Detect which cell encompasses the target text, then output its (X, Y) center coordinate. 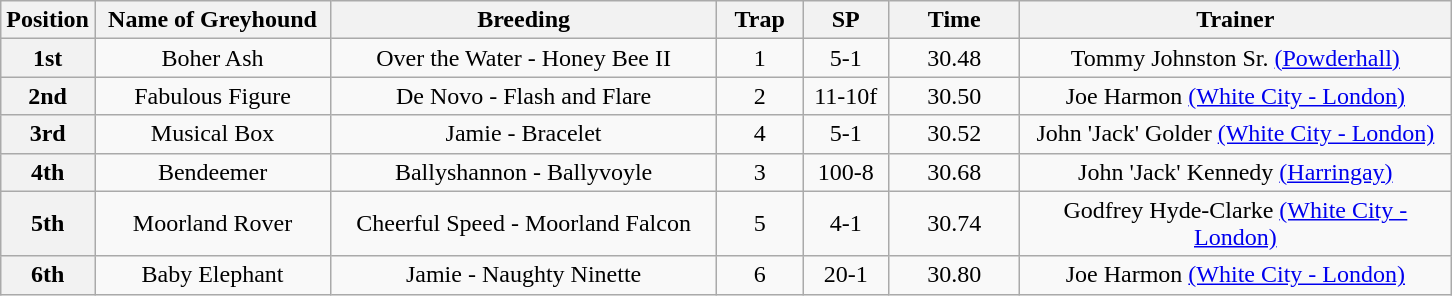
30.50 (954, 96)
20-1 (846, 275)
6 (760, 275)
John 'Jack' Kennedy (Harringay) (1236, 172)
Trap (760, 20)
100-8 (846, 172)
Godfrey Hyde-Clarke (White City - London) (1236, 224)
Breeding (524, 20)
2 (760, 96)
Cheerful Speed - Moorland Falcon (524, 224)
John 'Jack' Golder (White City - London) (1236, 134)
Over the Water - Honey Bee II (524, 58)
Baby Elephant (212, 275)
De Novo - Flash and Flare (524, 96)
5th (48, 224)
Musical Box (212, 134)
3 (760, 172)
6th (48, 275)
5 (760, 224)
Time (954, 20)
4-1 (846, 224)
Position (48, 20)
Moorland Rover (212, 224)
30.48 (954, 58)
Name of Greyhound (212, 20)
1 (760, 58)
Bendeemer (212, 172)
30.52 (954, 134)
30.80 (954, 275)
Boher Ash (212, 58)
Fabulous Figure (212, 96)
Trainer (1236, 20)
2nd (48, 96)
Ballyshannon - Ballyvoyle (524, 172)
4 (760, 134)
11-10f (846, 96)
4th (48, 172)
30.68 (954, 172)
3rd (48, 134)
Tommy Johnston Sr. (Powderhall) (1236, 58)
SP (846, 20)
Jamie - Naughty Ninette (524, 275)
Jamie - Bracelet (524, 134)
1st (48, 58)
30.74 (954, 224)
